Find where the given text appears and provide that cell's center as [X, Y] coordinate. 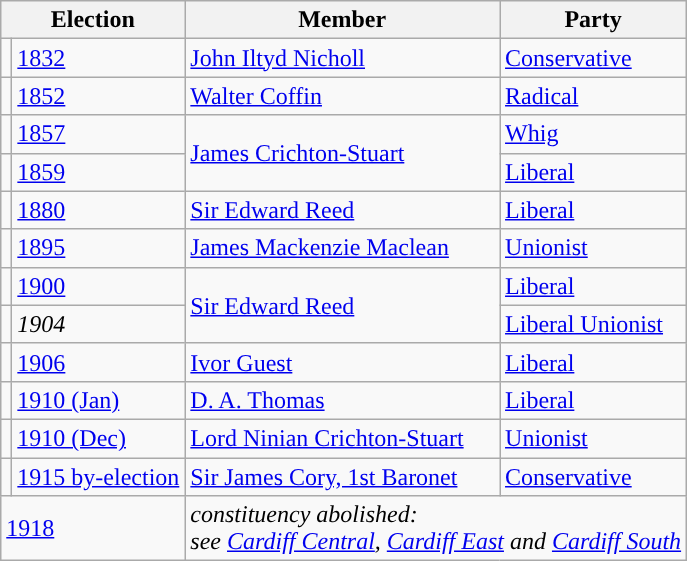
1895 [98, 248]
1904 [98, 324]
1832 [98, 58]
Sir James Cory, 1st Baronet [342, 477]
1906 [98, 362]
1857 [98, 134]
Liberal Unionist [594, 324]
1910 (Jan) [98, 400]
1852 [98, 96]
Party [594, 20]
1910 (Dec) [98, 438]
Radical [594, 96]
1918 [93, 528]
James Crichton-Stuart [342, 153]
constituency abolished: see Cardiff Central, Cardiff East and Cardiff South [436, 528]
1880 [98, 210]
Election [93, 20]
Lord Ninian Crichton-Stuart [342, 438]
Member [342, 20]
Ivor Guest [342, 362]
Walter Coffin [342, 96]
1900 [98, 286]
D. A. Thomas [342, 400]
Whig [594, 134]
James Mackenzie Maclean [342, 248]
John Iltyd Nicholl [342, 58]
1859 [98, 172]
1915 by-election [98, 477]
